For the text-containing cell, return its midpoint in [x, y] coordinate format. 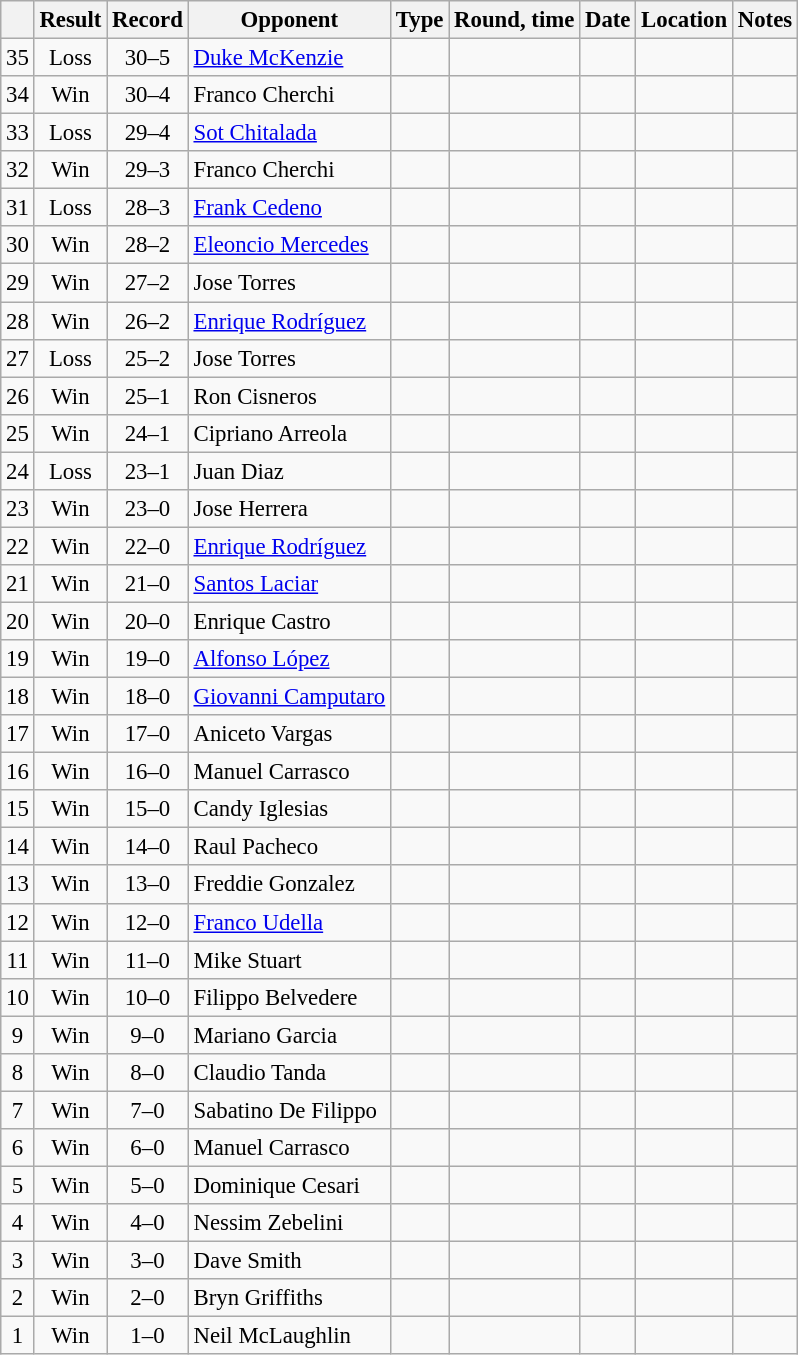
28–2 [148, 245]
Santos Laciar [289, 584]
Duke McKenzie [289, 58]
Nessim Zebelini [289, 1223]
18–0 [148, 697]
28–3 [148, 208]
6–0 [148, 1148]
Dave Smith [289, 1261]
24–1 [148, 433]
23 [18, 509]
Freddie Gonzalez [289, 885]
33 [18, 133]
5 [18, 1185]
15–0 [148, 809]
Bryn Griffiths [289, 1298]
Neil McLaughlin [289, 1336]
13 [18, 885]
Cipriano Arreola [289, 433]
9 [18, 1035]
17–0 [148, 734]
27–2 [148, 283]
19–0 [148, 659]
32 [18, 170]
27 [18, 358]
12 [18, 922]
23–1 [148, 471]
Location [684, 20]
Giovanni Camputaro [289, 697]
2 [18, 1298]
16–0 [148, 772]
Record [148, 20]
4–0 [148, 1223]
3–0 [148, 1261]
Juan Diaz [289, 471]
Opponent [289, 20]
21–0 [148, 584]
15 [18, 809]
30–5 [148, 58]
30–4 [148, 95]
35 [18, 58]
5–0 [148, 1185]
11 [18, 960]
3 [18, 1261]
14 [18, 847]
6 [18, 1148]
30 [18, 245]
10 [18, 997]
Candy Iglesias [289, 809]
34 [18, 95]
20–0 [148, 621]
1 [18, 1336]
12–0 [148, 922]
25 [18, 433]
Aniceto Vargas [289, 734]
2–0 [148, 1298]
21 [18, 584]
13–0 [148, 885]
7 [18, 1110]
29 [18, 283]
16 [18, 772]
22 [18, 546]
20 [18, 621]
Date [608, 20]
18 [18, 697]
Ron Cisneros [289, 396]
19 [18, 659]
10–0 [148, 997]
24 [18, 471]
9–0 [148, 1035]
23–0 [148, 509]
Sot Chitalada [289, 133]
29–4 [148, 133]
Enrique Castro [289, 621]
22–0 [148, 546]
26–2 [148, 321]
7–0 [148, 1110]
Type [419, 20]
Filippo Belvedere [289, 997]
Eleoncio Mercedes [289, 245]
14–0 [148, 847]
31 [18, 208]
Sabatino De Filippo [289, 1110]
Jose Herrera [289, 509]
8 [18, 1073]
26 [18, 396]
17 [18, 734]
4 [18, 1223]
28 [18, 321]
Alfonso López [289, 659]
Dominique Cesari [289, 1185]
11–0 [148, 960]
25–2 [148, 358]
Frank Cedeno [289, 208]
Round, time [514, 20]
Result [70, 20]
Mariano Garcia [289, 1035]
Claudio Tanda [289, 1073]
8–0 [148, 1073]
25–1 [148, 396]
1–0 [148, 1336]
Notes [764, 20]
29–3 [148, 170]
Raul Pacheco [289, 847]
Mike Stuart [289, 960]
Franco Udella [289, 922]
